Scan for the cell matching the given text and deliver its (x, y) coordinate at center. 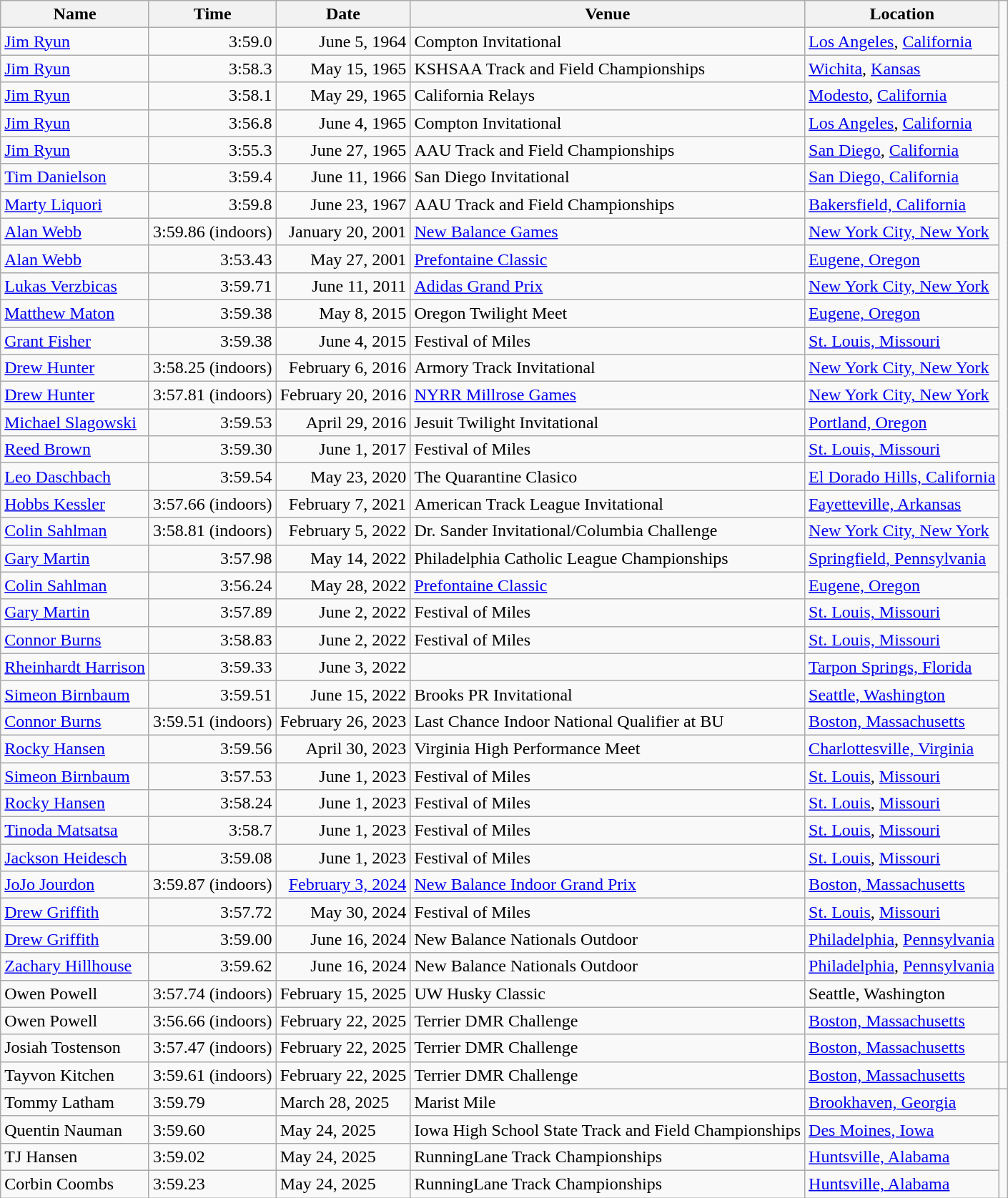
April 30, 2023 (343, 748)
June 4, 1965 (343, 123)
Adidas Grand Prix (608, 286)
California Relays (608, 96)
Tayvon Kitchen (75, 1075)
Name (75, 14)
February 5, 2022 (343, 531)
Springfield, Pennsylvania (902, 558)
3:57.66 (indoors) (212, 504)
NYRR Millrose Games (608, 395)
Date (343, 14)
3:57.81 (indoors) (212, 395)
May 28, 2022 (343, 585)
KSHSAA Track and Field Championships (608, 69)
3:58.81 (indoors) (212, 531)
February 3, 2024 (343, 885)
January 20, 2001 (343, 232)
3:59.30 (212, 450)
Fayetteville, Arkansas (902, 504)
3:59.71 (212, 286)
Grant Fisher (75, 341)
February 26, 2023 (343, 721)
June 11, 1966 (343, 177)
Philadelphia Catholic League Championships (608, 558)
Tinoda Matsatsa (75, 831)
Modesto, California (902, 96)
3:59.02 (212, 1157)
June 27, 1965 (343, 150)
Matthew Maton (75, 313)
May 30, 2024 (343, 912)
3:58.25 (indoors) (212, 368)
3:57.47 (indoors) (212, 1048)
3:56.24 (212, 585)
Tommy Latham (75, 1102)
3:59.33 (212, 667)
3:59.51 (212, 694)
Josiah Tostenson (75, 1048)
3:58.3 (212, 69)
Hobbs Kessler (75, 504)
June 5, 1964 (343, 41)
Tim Danielson (75, 177)
3:59.86 (indoors) (212, 232)
Wichita, Kansas (902, 69)
3:57.98 (212, 558)
San Diego Invitational (608, 177)
3:59.0 (212, 41)
May 23, 2020 (343, 477)
3:59.62 (212, 966)
Venue (608, 14)
Oregon Twilight Meet (608, 313)
3:58.1 (212, 96)
3:59.4 (212, 177)
February 15, 2025 (343, 994)
Time (212, 14)
New Balance Games (608, 232)
June 4, 2015 (343, 341)
The Quarantine Clasico (608, 477)
3:59.87 (indoors) (212, 885)
May 14, 2022 (343, 558)
June 11, 2011 (343, 286)
3:57.89 (212, 613)
February 7, 2021 (343, 504)
3:59.8 (212, 204)
Jesuit Twilight Invitational (608, 422)
American Track League Invitational (608, 504)
3:53.43 (212, 259)
JoJo Jourdon (75, 885)
UW Husky Classic (608, 994)
April 29, 2016 (343, 422)
Marty Liquori (75, 204)
TJ Hansen (75, 1157)
3:58.24 (212, 803)
May 29, 1965 (343, 96)
3:59.53 (212, 422)
3:59.79 (212, 1102)
3:59.60 (212, 1129)
Des Moines, Iowa (902, 1129)
Location (902, 14)
3:59.51 (indoors) (212, 721)
May 8, 2015 (343, 313)
3:59.61 (indoors) (212, 1075)
3:56.8 (212, 123)
3:59.08 (212, 858)
3:59.00 (212, 939)
Brookhaven, Georgia (902, 1102)
3:59.23 (212, 1184)
Portland, Oregon (902, 422)
Brooks PR Invitational (608, 694)
3:57.53 (212, 776)
May 27, 2001 (343, 259)
New Balance Indoor Grand Prix (608, 885)
3:56.66 (indoors) (212, 1021)
3:58.83 (212, 640)
Charlottesville, Virginia (902, 748)
May 15, 1965 (343, 69)
Corbin Coombs (75, 1184)
Lukas Verzbicas (75, 286)
Leo Daschbach (75, 477)
February 20, 2016 (343, 395)
June 15, 2022 (343, 694)
Marist Mile (608, 1102)
Last Chance Indoor National Qualifier at BU (608, 721)
Virginia High Performance Meet (608, 748)
3:55.3 (212, 150)
3:57.72 (212, 912)
June 1, 2017 (343, 450)
June 3, 2022 (343, 667)
El Dorado Hills, California (902, 477)
Iowa High School State Track and Field Championships (608, 1129)
June 23, 1967 (343, 204)
Quentin Nauman (75, 1129)
Tarpon Springs, Florida (902, 667)
3:58.7 (212, 831)
3:57.74 (indoors) (212, 994)
Zachary Hillhouse (75, 966)
Armory Track Invitational (608, 368)
Dr. Sander Invitational/Columbia Challenge (608, 531)
Rheinhardt Harrison (75, 667)
3:59.54 (212, 477)
Michael Slagowski (75, 422)
February 6, 2016 (343, 368)
3:59.56 (212, 748)
March 28, 2025 (343, 1102)
Bakersfield, California (902, 204)
Jackson Heidesch (75, 858)
Reed Brown (75, 450)
